Search for the cell housing the specified text and yield its [X, Y] center coordinate. 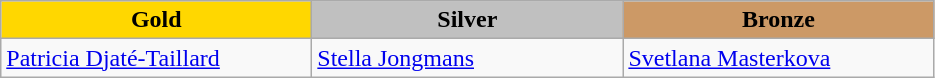
Svetlana Masterkova [778, 58]
Bronze [778, 20]
Stella Jongmans [468, 58]
Patricia Djaté-Taillard [156, 58]
Gold [156, 20]
Silver [468, 20]
